Identify which cell holds the provided text, then report its [x, y] central coordinate. 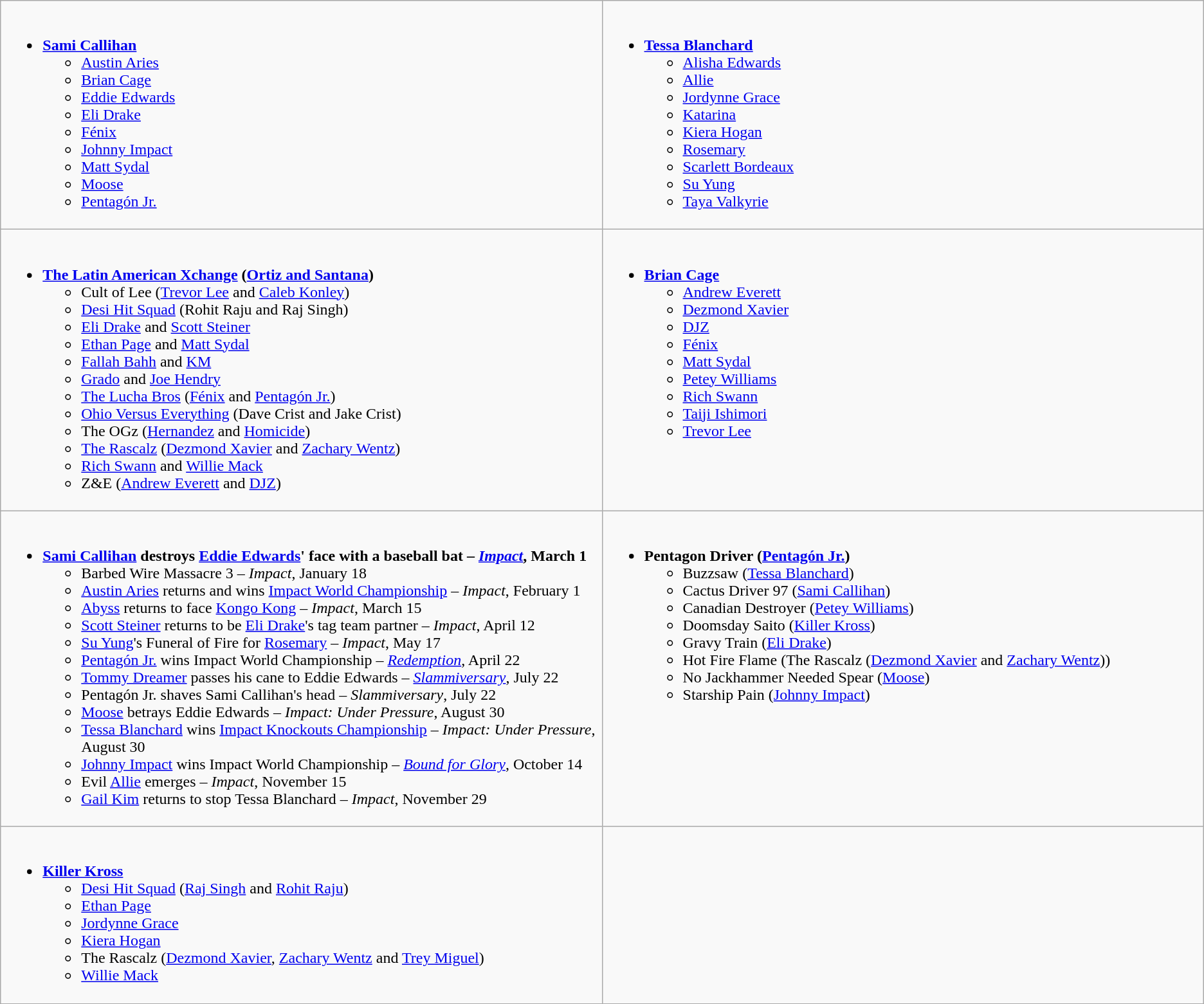
Tessa BlanchardAlisha EdwardsAllieJordynne GraceKatarinaKiera HoganRosemaryScarlett BordeauxSu YungTaya Valkyrie [903, 115]
Brian CageAndrew EverettDezmond XavierDJZFénixMatt SydalPetey WilliamsRich SwannTaiji IshimoriTrevor Lee [903, 370]
Sami CallihanAustin AriesBrian CageEddie EdwardsEli DrakeFénixJohnny ImpactMatt SydalMoosePentagón Jr. [301, 115]
